Extract the [X, Y] coordinate from the center of the cell holding the provided text.  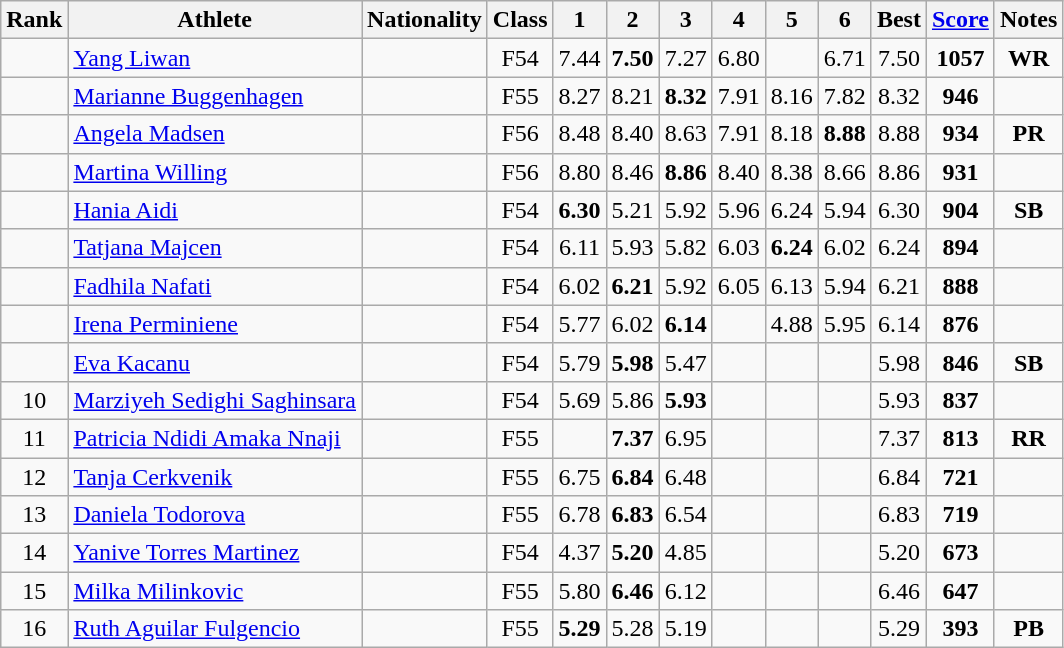
6.12 [686, 591]
6.13 [792, 286]
Eva Kacanu [215, 362]
7.82 [844, 96]
5.95 [844, 324]
4.85 [686, 553]
837 [960, 400]
5.77 [580, 324]
8.21 [632, 96]
Angela Madsen [215, 134]
6.80 [738, 58]
RR [1028, 438]
Ruth Aguilar Fulgencio [215, 629]
Fadhila Nafati [215, 286]
8.16 [792, 96]
Daniela Todorova [215, 515]
6.03 [738, 248]
Yanive Torres Martinez [215, 553]
Irena Perminiene [215, 324]
647 [960, 591]
8.38 [792, 172]
7.27 [686, 58]
846 [960, 362]
931 [960, 172]
16 [34, 629]
5.80 [580, 591]
934 [960, 134]
8.80 [580, 172]
Nationality [425, 20]
12 [34, 477]
Score [960, 20]
904 [960, 210]
876 [960, 324]
Marziyeh Sedighi Saghinsara [215, 400]
Martina Willing [215, 172]
5.21 [632, 210]
Tatjana Majcen [215, 248]
7.44 [580, 58]
Athlete [215, 20]
1 [580, 20]
393 [960, 629]
5 [792, 20]
Yang Liwan [215, 58]
6.11 [580, 248]
721 [960, 477]
6 [844, 20]
8.27 [580, 96]
946 [960, 96]
8.48 [580, 134]
Rank [34, 20]
PR [1028, 134]
10 [34, 400]
Best [898, 20]
5.86 [632, 400]
5.82 [686, 248]
Milka Milinkovic [215, 591]
5.69 [580, 400]
15 [34, 591]
Class [520, 20]
813 [960, 438]
8.18 [792, 134]
6.48 [686, 477]
8.63 [686, 134]
Tanja Cerkvenik [215, 477]
2 [632, 20]
11 [34, 438]
6.71 [844, 58]
3 [686, 20]
6.78 [580, 515]
888 [960, 286]
5.79 [580, 362]
WR [1028, 58]
Marianne Buggenhagen [215, 96]
8.46 [632, 172]
Patricia Ndidi Amaka Nnaji [215, 438]
Hania Aidi [215, 210]
5.96 [738, 210]
6.05 [738, 286]
4.88 [792, 324]
13 [34, 515]
Notes [1028, 20]
673 [960, 553]
6.95 [686, 438]
4.37 [580, 553]
5.47 [686, 362]
14 [34, 553]
6.54 [686, 515]
4 [738, 20]
5.28 [632, 629]
8.66 [844, 172]
PB [1028, 629]
719 [960, 515]
1057 [960, 58]
6.75 [580, 477]
894 [960, 248]
5.19 [686, 629]
